For the text-containing cell, return its midpoint in (X, Y) coordinate format. 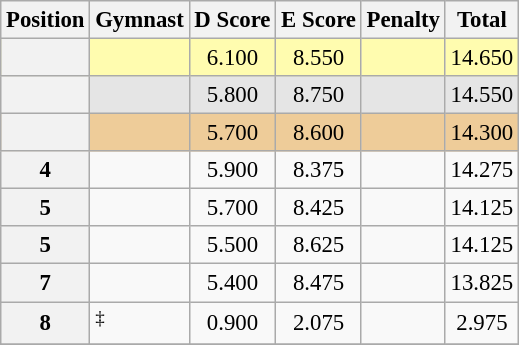
‡ (140, 323)
5.800 (232, 95)
7 (46, 283)
2.075 (318, 323)
E Score (318, 20)
14.300 (482, 133)
4 (46, 170)
8.625 (318, 245)
5.500 (232, 245)
6.100 (232, 58)
2.975 (482, 323)
0.900 (232, 323)
14.550 (482, 95)
8.750 (318, 95)
5.400 (232, 283)
8.475 (318, 283)
Position (46, 20)
8.375 (318, 170)
8.425 (318, 208)
5.900 (232, 170)
8.600 (318, 133)
8.550 (318, 58)
Gymnast (140, 20)
Total (482, 20)
D Score (232, 20)
8 (46, 323)
14.650 (482, 58)
14.275 (482, 170)
13.825 (482, 283)
Penalty (403, 20)
